Pinpoint the cell where the given text exists, returning its (x, y) midpoint coordinate. 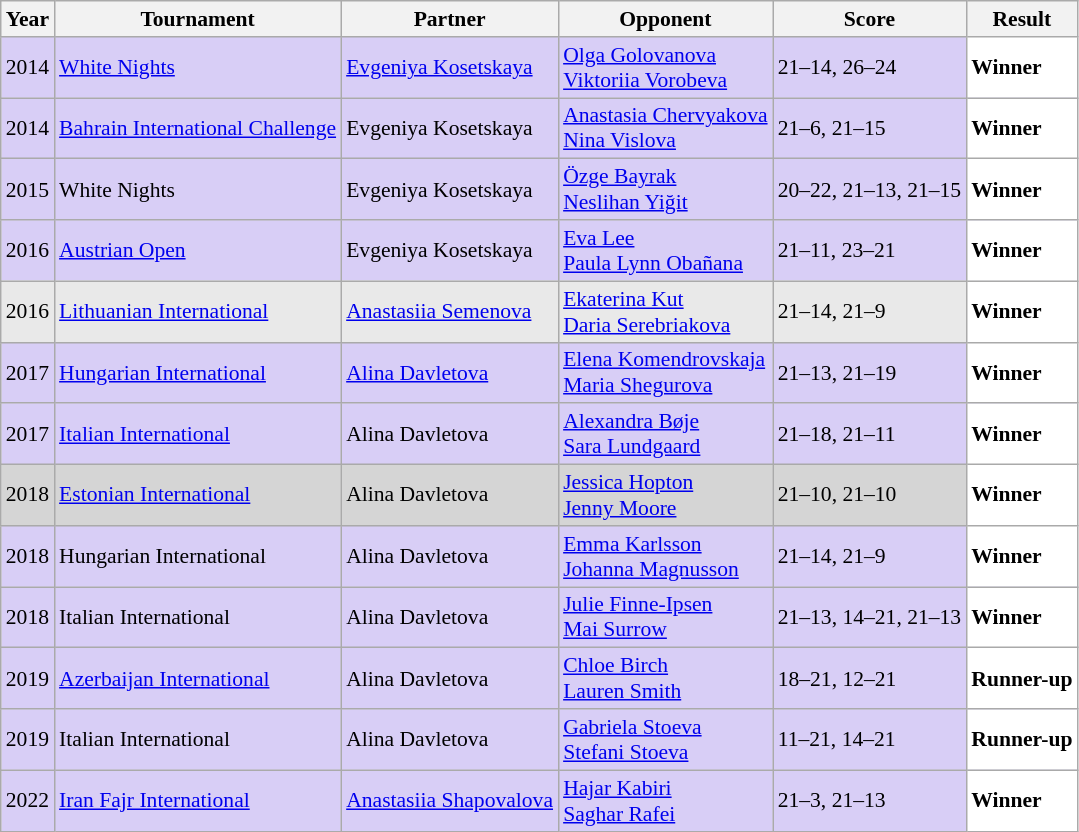
Ekaterina Kut Daria Serebriakova (666, 312)
Opponent (666, 19)
Iran Fajr International (198, 800)
Eva Lee Paula Lynn Obañana (666, 250)
Year (28, 19)
2022 (28, 800)
Lithuanian International (198, 312)
Tournament (198, 19)
20–22, 21–13, 21–15 (870, 190)
Anastasiia Semenova (450, 312)
Hajar Kabiri Saghar Rafei (666, 800)
21–13, 14–21, 21–13 (870, 618)
21–14, 26–24 (870, 68)
21–11, 23–21 (870, 250)
21–18, 21–11 (870, 434)
Chloe Birch Lauren Smith (666, 678)
Emma Karlsson Johanna Magnusson (666, 556)
Özge Bayrak Neslihan Yiğit (666, 190)
Estonian International (198, 496)
Result (1022, 19)
Jessica Hopton Jenny Moore (666, 496)
Gabriela Stoeva Stefani Stoeva (666, 740)
21–13, 21–19 (870, 372)
Anastasia Chervyakova Nina Vislova (666, 128)
18–21, 12–21 (870, 678)
Azerbaijan International (198, 678)
21–10, 21–10 (870, 496)
Julie Finne-Ipsen Mai Surrow (666, 618)
Alexandra Bøje Sara Lundgaard (666, 434)
2015 (28, 190)
Anastasiia Shapovalova (450, 800)
21–6, 21–15 (870, 128)
11–21, 14–21 (870, 740)
Partner (450, 19)
21–3, 21–13 (870, 800)
Olga Golovanova Viktoriia Vorobeva (666, 68)
Austrian Open (198, 250)
Bahrain International Challenge (198, 128)
Elena Komendrovskaja Maria Shegurova (666, 372)
Score (870, 19)
